Return (X, Y) of the center of cell containing provided text 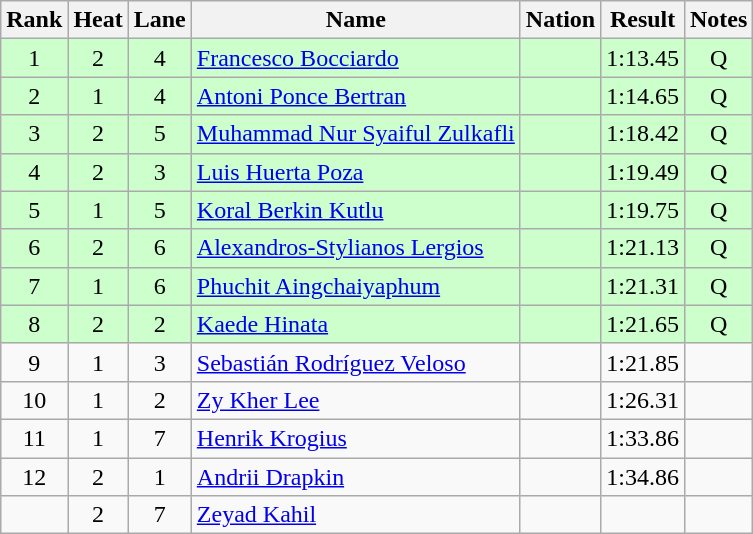
1:33.86 (643, 438)
Muhammad Nur Syaiful Zulkafli (356, 134)
12 (34, 477)
8 (34, 324)
11 (34, 438)
Zeyad Kahil (356, 515)
Koral Berkin Kutlu (356, 210)
1:21.85 (643, 362)
1:21.31 (643, 286)
Henrik Krogius (356, 438)
Heat (98, 20)
Andrii Drapkin (356, 477)
10 (34, 400)
Notes (718, 20)
1:13.45 (643, 58)
1:21.13 (643, 248)
1:21.65 (643, 324)
Phuchit Aingchaiyaphum (356, 286)
Name (356, 20)
1:18.42 (643, 134)
Luis Huerta Poza (356, 172)
1:14.65 (643, 96)
Nation (560, 20)
Kaede Hinata (356, 324)
Rank (34, 20)
1:26.31 (643, 400)
Sebastián Rodríguez Veloso (356, 362)
1:34.86 (643, 477)
Francesco Bocciardo (356, 58)
Zy Kher Lee (356, 400)
Alexandros-Stylianos Lergios (356, 248)
9 (34, 362)
Lane (160, 20)
Antoni Ponce Bertran (356, 96)
Result (643, 20)
1:19.49 (643, 172)
1:19.75 (643, 210)
